Determine the (X, Y) coordinate at the center of the cell enclosing the given text.  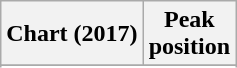
Chart (2017) (72, 34)
Peakposition (189, 34)
